Capture the cell that displays the provided text and extract its (x, y) central coordinate. 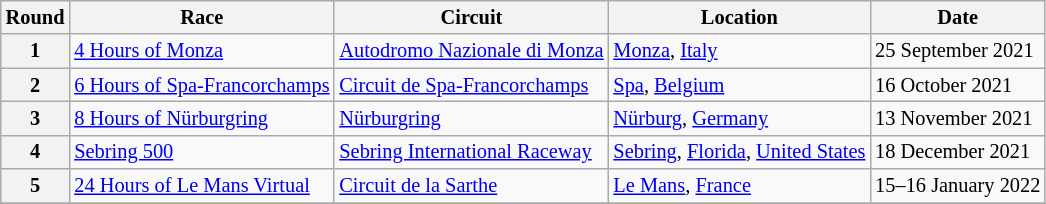
Sebring 500 (202, 152)
2 (36, 85)
Circuit de Spa-Francorchamps (471, 85)
16 October 2021 (958, 85)
Race (202, 17)
18 December 2021 (958, 152)
Sebring, Florida, United States (740, 152)
Nürburg, Germany (740, 118)
6 Hours of Spa-Francorchamps (202, 85)
1 (36, 51)
Round (36, 17)
4 Hours of Monza (202, 51)
Location (740, 17)
Circuit de la Sarthe (471, 186)
24 Hours of Le Mans Virtual (202, 186)
Monza, Italy (740, 51)
Spa, Belgium (740, 85)
25 September 2021 (958, 51)
Nürburgring (471, 118)
8 Hours of Nürburgring (202, 118)
15–16 January 2022 (958, 186)
Circuit (471, 17)
Le Mans, France (740, 186)
13 November 2021 (958, 118)
3 (36, 118)
Sebring International Raceway (471, 152)
4 (36, 152)
Autodromo Nazionale di Monza (471, 51)
Date (958, 17)
5 (36, 186)
